Detect which cell encompasses the target text, then output its (x, y) center coordinate. 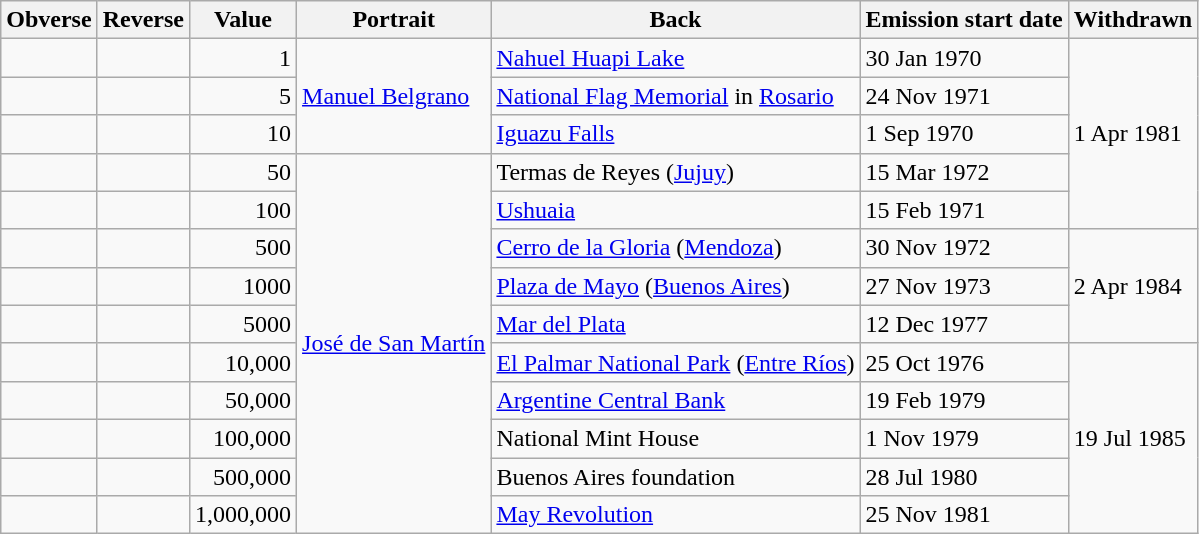
30 Jan 1970 (964, 58)
Cerro de la Gloria (Mendoza) (676, 248)
Back (676, 20)
5000 (242, 324)
30 Nov 1972 (964, 248)
Buenos Aires foundation (676, 477)
25 Nov 1981 (964, 515)
12 Dec 1977 (964, 324)
25 Oct 1976 (964, 362)
1 Sep 1970 (964, 134)
1 Nov 1979 (964, 438)
5 (242, 96)
2 Apr 1984 (1132, 286)
50,000 (242, 400)
24 Nov 1971 (964, 96)
1000 (242, 286)
19 Jul 1985 (1132, 438)
28 Jul 1980 (964, 477)
100,000 (242, 438)
Manuel Belgrano (394, 96)
Ushuaia (676, 210)
Reverse (143, 20)
19 Feb 1979 (964, 400)
Mar del Plata (676, 324)
Termas de Reyes (Jujuy) (676, 172)
100 (242, 210)
500 (242, 248)
Argentine Central Bank (676, 400)
500,000 (242, 477)
Value (242, 20)
15 Feb 1971 (964, 210)
Withdrawn (1132, 20)
May Revolution (676, 515)
10,000 (242, 362)
Portrait (394, 20)
National Mint House (676, 438)
Iguazu Falls (676, 134)
José de San Martín (394, 344)
Obverse (49, 20)
Emission start date (964, 20)
1 Apr 1981 (1132, 134)
1,000,000 (242, 515)
50 (242, 172)
1 (242, 58)
27 Nov 1973 (964, 286)
15 Mar 1972 (964, 172)
El Palmar National Park (Entre Ríos) (676, 362)
Plaza de Mayo (Buenos Aires) (676, 286)
Nahuel Huapi Lake (676, 58)
National Flag Memorial in Rosario (676, 96)
10 (242, 134)
